Find where the given text appears and provide that cell's center as [X, Y] coordinate. 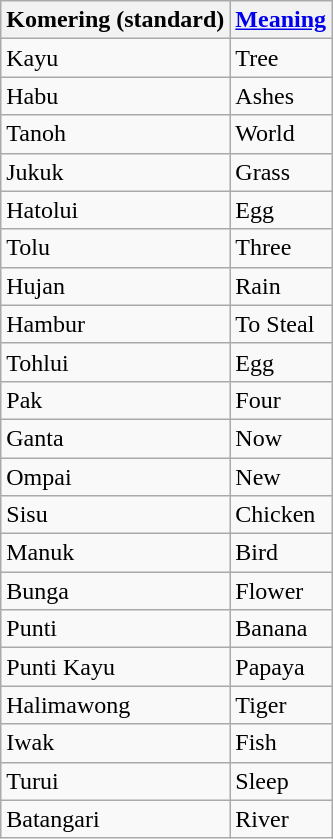
New [281, 477]
Turui [116, 781]
Chicken [281, 515]
Sisu [116, 515]
Komering (standard) [116, 20]
Bird [281, 553]
Ganta [116, 438]
World [281, 134]
Rain [281, 286]
Pak [116, 400]
Hujan [116, 286]
Batangari [116, 819]
Hatolui [116, 210]
Hambur [116, 324]
Iwak [116, 743]
Jukuk [116, 172]
Grass [281, 172]
Three [281, 248]
Bunga [116, 591]
Fish [281, 743]
Tolu [116, 248]
Banana [281, 629]
Flower [281, 591]
Sleep [281, 781]
Ompai [116, 477]
To Steal [281, 324]
River [281, 819]
Habu [116, 96]
Four [281, 400]
Tohlui [116, 362]
Kayu [116, 58]
Meaning [281, 20]
Tree [281, 58]
Ashes [281, 96]
Tanoh [116, 134]
Halimawong [116, 705]
Punti [116, 629]
Papaya [281, 667]
Now [281, 438]
Manuk [116, 553]
Tiger [281, 705]
Punti Kayu [116, 667]
